Determine the [x, y] coordinate at the center of the cell enclosing the given text.  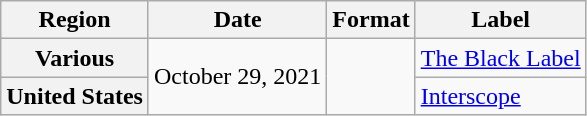
Region [75, 20]
October 29, 2021 [237, 77]
Date [237, 20]
Various [75, 58]
Format [371, 20]
The Black Label [500, 58]
Label [500, 20]
United States [75, 96]
Interscope [500, 96]
